Output the [x, y] coordinate of the center of the cell containing the given text.  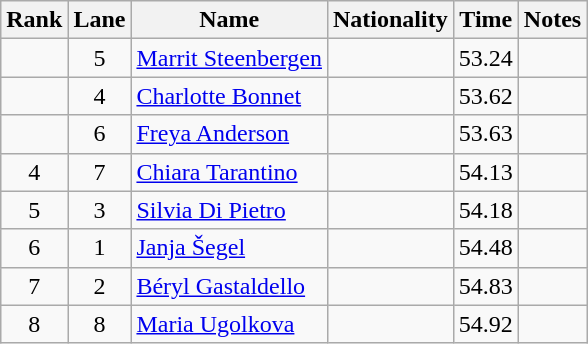
Rank [34, 20]
54.13 [486, 172]
Freya Anderson [230, 134]
Chiara Tarantino [230, 172]
Notes [552, 20]
54.48 [486, 248]
53.24 [486, 58]
Time [486, 20]
53.63 [486, 134]
54.92 [486, 324]
54.83 [486, 286]
Name [230, 20]
54.18 [486, 210]
3 [100, 210]
53.62 [486, 96]
1 [100, 248]
Janja Šegel [230, 248]
2 [100, 286]
Nationality [390, 20]
Lane [100, 20]
Maria Ugolkova [230, 324]
Silvia Di Pietro [230, 210]
Charlotte Bonnet [230, 96]
Béryl Gastaldello [230, 286]
Marrit Steenbergen [230, 58]
